Locate the cell with the specified text and output its [x, y] center coordinate. 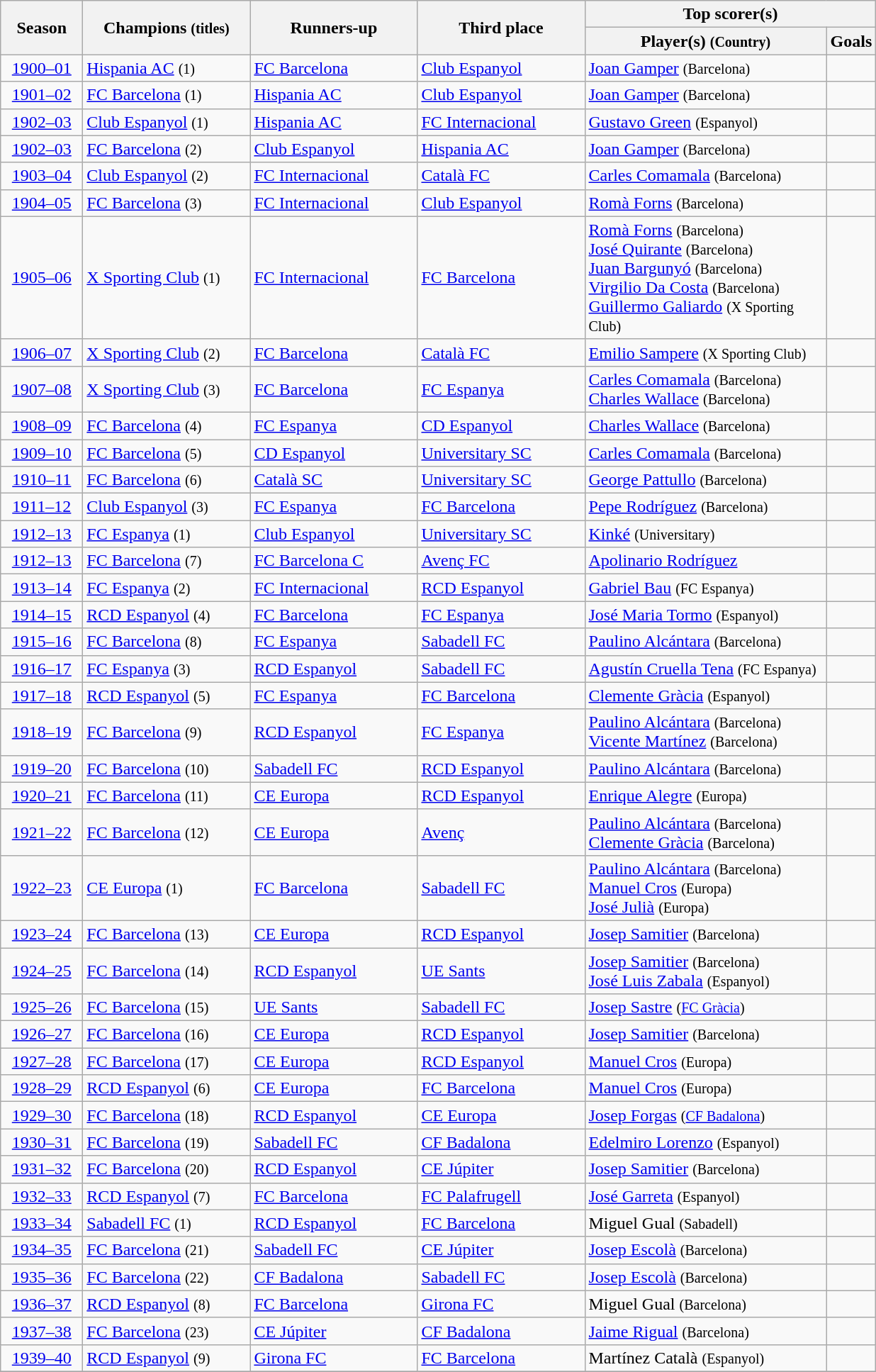
1925–26 [42, 1008]
Pepe Rodríguez (Barcelona) [706, 507]
1909–10 [42, 453]
X Sporting Club (1) [167, 278]
Club Espanyol (3) [167, 507]
FC Barcelona (18) [167, 1115]
George Pattullo (Barcelona) [706, 480]
Martínez Català (Espanyol) [706, 1358]
Third place [501, 28]
FC Barcelona (21) [167, 1250]
1939–40 [42, 1358]
1936–37 [42, 1304]
RCD Espanyol (5) [167, 696]
1929–30 [42, 1115]
Català SC [334, 480]
1907–08 [42, 389]
Romà Forns (Barcelona) [706, 203]
Kinké (Universitary) [706, 534]
FC Barcelona (13) [167, 934]
Miguel Gual (Barcelona) [706, 1304]
Runners-up [334, 28]
Josep Sastre (FC Gràcia) [706, 1008]
Gustavo Green (Espanyol) [706, 122]
FC Barcelona (9) [167, 732]
RCD Espanyol (6) [167, 1088]
Sabadell FC (1) [167, 1223]
Avenç [501, 832]
Avenç FC [501, 561]
Emilio Sampere (X Sporting Club) [706, 352]
X Sporting Club (3) [167, 389]
FC Palafrugell [501, 1196]
Charles Wallace (Barcelona) [706, 425]
1914–15 [42, 615]
1910–11 [42, 480]
1906–07 [42, 352]
José Maria Tormo (Espanyol) [706, 615]
1932–33 [42, 1196]
Josep Forgas (CF Badalona) [706, 1115]
Gabriel Bau (FC Espanya) [706, 588]
RCD Espanyol (7) [167, 1196]
FC Barcelona (4) [167, 425]
1926–27 [42, 1034]
Clemente Gràcia (Espanyol) [706, 696]
FC Barcelona (5) [167, 453]
X Sporting Club (2) [167, 352]
RCD Espanyol (9) [167, 1358]
FC Barcelona (1) [167, 95]
Player(s) (Country) [706, 41]
FC Barcelona C [334, 561]
Champions (titles) [167, 28]
FC Barcelona (14) [167, 970]
Paulino Alcántara (Barcelona)Manuel Cros (Europa)José Julià (Europa) [706, 888]
RCD Espanyol (4) [167, 615]
FC Barcelona (19) [167, 1142]
1908–09 [42, 425]
1935–36 [42, 1277]
1904–05 [42, 203]
FC Barcelona (23) [167, 1331]
Agustín Cruella Tena (FC Espanya) [706, 669]
1905–06 [42, 278]
Romà Forns (Barcelona)José Quirante (Barcelona)Juan Bargunyó (Barcelona)Virgilio Da Costa (Barcelona)Guillermo Galiardo (X Sporting Club) [706, 278]
RCD Espanyol (8) [167, 1304]
1919–20 [42, 769]
FC Barcelona (22) [167, 1277]
1930–31 [42, 1142]
1927–28 [42, 1061]
1937–38 [42, 1331]
FC Barcelona (17) [167, 1061]
Jaime Rigual (Barcelona) [706, 1331]
FC Barcelona (3) [167, 203]
FC Barcelona (6) [167, 480]
1900–01 [42, 68]
FC Barcelona (2) [167, 149]
1924–25 [42, 970]
Miguel Gual (Sabadell) [706, 1223]
Season [42, 28]
1931–32 [42, 1169]
1921–22 [42, 832]
1934–35 [42, 1250]
1901–02 [42, 95]
Josep Samitier (Barcelona)José Luis Zabala (Espanyol) [706, 970]
Enrique Alegre (Europa) [706, 796]
1913–14 [42, 588]
1916–17 [42, 669]
FC Barcelona (10) [167, 769]
FC Espanya (3) [167, 669]
Hispania AC (1) [167, 68]
Goals [851, 41]
1933–34 [42, 1223]
Carles Comamala (Barcelona)Charles Wallace (Barcelona) [706, 389]
Paulino Alcántara (Barcelona)Clemente Gràcia (Barcelona) [706, 832]
1911–12 [42, 507]
FC Barcelona (11) [167, 796]
Top scorer(s) [730, 14]
1915–16 [42, 642]
FC Espanya (1) [167, 534]
FC Barcelona (15) [167, 1008]
1917–18 [42, 696]
José Garreta (Espanyol) [706, 1196]
Club Espanyol (2) [167, 176]
FC Barcelona (7) [167, 561]
Edelmiro Lorenzo (Espanyol) [706, 1142]
FC Barcelona (8) [167, 642]
1920–21 [42, 796]
1928–29 [42, 1088]
Apolinario Rodríguez [706, 561]
Club Espanyol (1) [167, 122]
FC Barcelona (16) [167, 1034]
Paulino Alcántara (Barcelona)Vicente Martínez (Barcelona) [706, 732]
FC Barcelona (12) [167, 832]
1918–19 [42, 732]
FC Espanya (2) [167, 588]
1923–24 [42, 934]
1903–04 [42, 176]
1922–23 [42, 888]
CE Europa (1) [167, 888]
FC Barcelona (20) [167, 1169]
